Provide the (X, Y) coordinate of the cell's center where the given text is located.  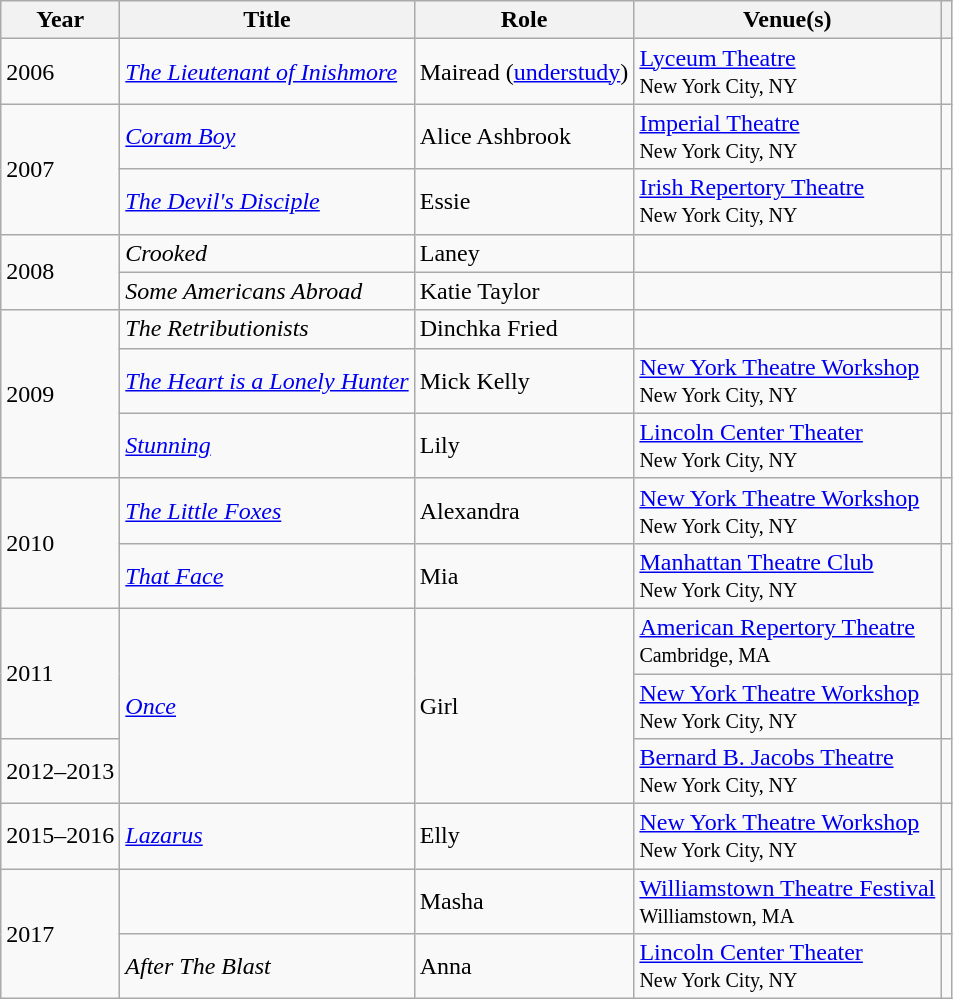
Laney (524, 253)
The Lieutenant of Inishmore (267, 72)
2011 (60, 673)
Elly (524, 836)
Stunning (267, 446)
Katie Taylor (524, 291)
Crooked (267, 253)
The Devil's Disciple (267, 202)
The Retributionists (267, 329)
Year (60, 20)
2008 (60, 272)
Alice Ashbrook (524, 136)
Imperial Theatre New York City, NY (788, 136)
Mairead (understudy) (524, 72)
The Heart is a Lonely Hunter (267, 380)
Once (267, 706)
Girl (524, 706)
2009 (60, 394)
American Repertory Theatre Cambridge, MA (788, 640)
Anna (524, 966)
2012–2013 (60, 772)
Mia (524, 576)
Essie (524, 202)
2010 (60, 543)
Lyceum Theatre New York City, NY (788, 72)
Manhattan Theatre Club New York City, NY (788, 576)
Dinchka Fried (524, 329)
Bernard B. Jacobs Theatre New York City, NY (788, 772)
2015–2016 (60, 836)
Masha (524, 902)
Lily (524, 446)
Role (524, 20)
Williamstown Theatre Festival Williamstown, MA (788, 902)
Venue(s) (788, 20)
The Little Foxes (267, 510)
2017 (60, 934)
2007 (60, 169)
That Face (267, 576)
Irish Repertory Theatre New York City, NY (788, 202)
Mick Kelly (524, 380)
Alexandra (524, 510)
Lazarus (267, 836)
Some Americans Abroad (267, 291)
After The Blast (267, 966)
2006 (60, 72)
Coram Boy (267, 136)
Title (267, 20)
